Locate the cell with the specified text and output its (x, y) center coordinate. 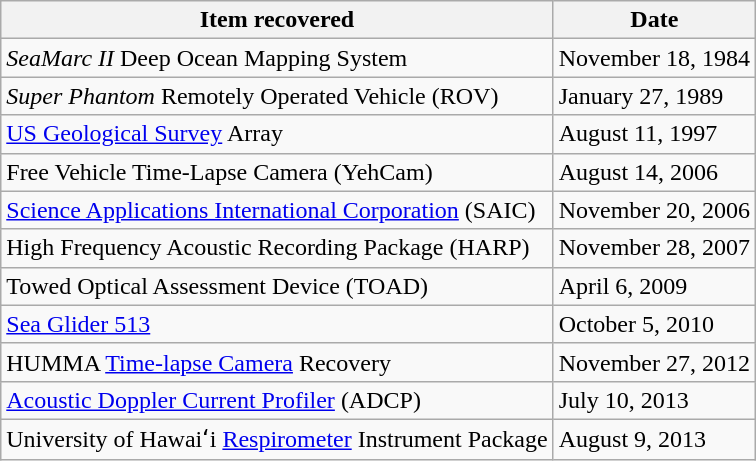
University of Hawaiʻi Respirometer Instrument Package (277, 439)
HUMMA Time-lapse Camera Recovery (277, 362)
US Geological Survey Array (277, 134)
Sea Glider 513 (277, 324)
July 10, 2013 (654, 400)
October 5, 2010 (654, 324)
August 9, 2013 (654, 439)
Towed Optical Assessment Device (TOAD) (277, 286)
January 27, 1989 (654, 96)
SeaMarc II Deep Ocean Mapping System (277, 58)
High Frequency Acoustic Recording Package (HARP) (277, 248)
November 20, 2006 (654, 210)
Date (654, 20)
Item recovered (277, 20)
April 6, 2009 (654, 286)
August 14, 2006 (654, 172)
Science Applications International Corporation (SAIC) (277, 210)
November 27, 2012 (654, 362)
Super Phantom Remotely Operated Vehicle (ROV) (277, 96)
August 11, 1997 (654, 134)
Acoustic Doppler Current Profiler (ADCP) (277, 400)
November 18, 1984 (654, 58)
Free Vehicle Time-Lapse Camera (YehCam) (277, 172)
November 28, 2007 (654, 248)
